Search for the cell housing the specified text and yield its (X, Y) center coordinate. 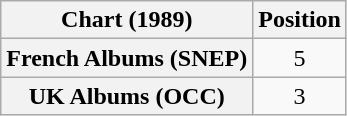
5 (300, 58)
UK Albums (OCC) (127, 96)
French Albums (SNEP) (127, 58)
Chart (1989) (127, 20)
3 (300, 96)
Position (300, 20)
